Provide the (X, Y) coordinate of the cell's center where the given text is located.  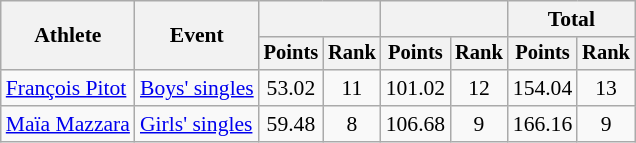
11 (352, 88)
53.02 (291, 88)
Maïa Mazzara (68, 124)
106.68 (416, 124)
13 (606, 88)
166.16 (542, 124)
12 (479, 88)
Event (197, 36)
8 (352, 124)
Total (572, 19)
154.04 (542, 88)
101.02 (416, 88)
Athlete (68, 36)
François Pitot (68, 88)
Boys' singles (197, 88)
Girls' singles (197, 124)
59.48 (291, 124)
